Pinpoint the cell where the given text exists, returning its [x, y] midpoint coordinate. 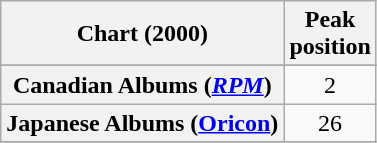
Canadian Albums (RPM) [142, 85]
Peakposition [330, 34]
26 [330, 123]
2 [330, 85]
Chart (2000) [142, 34]
Japanese Albums (Oricon) [142, 123]
